Capture the cell that displays the provided text and extract its (x, y) central coordinate. 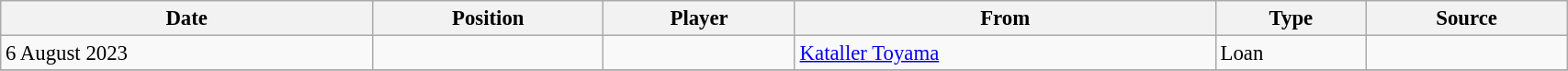
Date (187, 18)
Kataller Toyama (1005, 53)
6 August 2023 (187, 53)
Player (699, 18)
Type (1291, 18)
Loan (1291, 53)
From (1005, 18)
Source (1467, 18)
Position (489, 18)
